For the text-containing cell, return its midpoint in (X, Y) coordinate format. 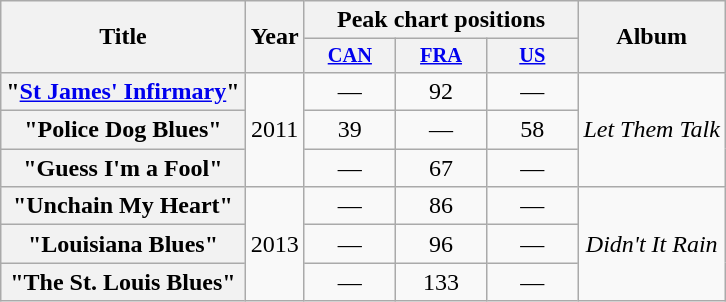
"Police Dog Blues" (123, 130)
58 (532, 130)
Album (652, 37)
US (532, 56)
FRA (440, 56)
Didn't It Rain (652, 244)
92 (440, 91)
"St James' Infirmary" (123, 91)
"Guess I'm a Fool" (123, 168)
"The St. Louis Blues" (123, 282)
96 (440, 244)
Let Them Talk (652, 129)
67 (440, 168)
133 (440, 282)
2011 (274, 129)
"Unchain My Heart" (123, 206)
CAN (350, 56)
Title (123, 37)
39 (350, 130)
2013 (274, 244)
Peak chart positions (441, 20)
Year (274, 37)
"Louisiana Blues" (123, 244)
86 (440, 206)
